From the cell containing the given text, extract its center point as [X, Y] coordinate. 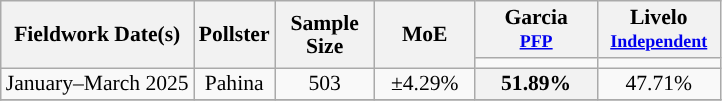
51.89% [536, 84]
Sample Size [325, 34]
Pollster [234, 34]
47.71% [658, 84]
January–March 2025 [98, 84]
Fieldwork Date(s) [98, 34]
±4.29% [425, 84]
LiveloIndependent [658, 30]
MoE [425, 34]
Pahina [234, 84]
503 [325, 84]
GarciaPFP [536, 30]
